For the text-containing cell, return its midpoint in (x, y) coordinate format. 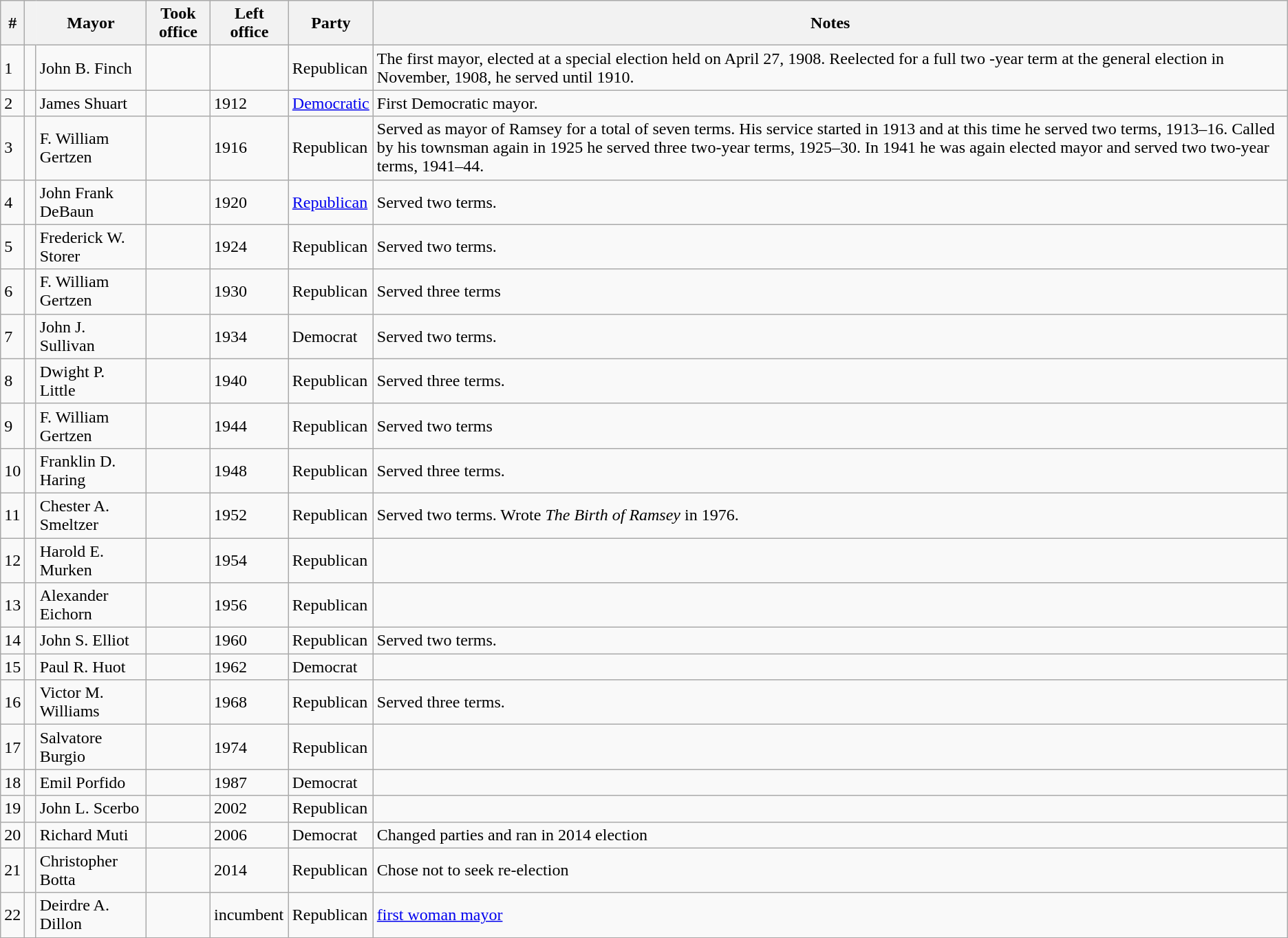
3 (12, 148)
John J. Sullivan (91, 336)
1924 (249, 246)
21 (12, 870)
1916 (249, 148)
Dwight P. Little (91, 381)
1944 (249, 425)
1962 (249, 667)
1974 (249, 747)
4 (12, 202)
Served three terms (830, 292)
Deirdre A. Dillon (91, 915)
8 (12, 381)
11 (12, 515)
Changed parties and ran in 2014 election (830, 835)
9 (12, 425)
Salvatore Burgio (91, 747)
17 (12, 747)
1 (12, 67)
1930 (249, 292)
Mayor (91, 23)
12 (12, 560)
18 (12, 782)
Paul R. Huot (91, 667)
1934 (249, 336)
1948 (249, 471)
5 (12, 246)
1987 (249, 782)
20 (12, 835)
Notes (830, 23)
Took office (178, 23)
Served two terms (830, 425)
1952 (249, 515)
# (12, 23)
2002 (249, 809)
Chester A. Smeltzer (91, 515)
22 (12, 915)
Emil Porfido (91, 782)
16 (12, 702)
Party (330, 23)
1920 (249, 202)
Richard Muti (91, 835)
14 (12, 641)
John Frank DeBaun (91, 202)
First Democratic mayor. (830, 103)
13 (12, 606)
Democratic (330, 103)
James Shuart (91, 103)
10 (12, 471)
1956 (249, 606)
incumbent (249, 915)
1968 (249, 702)
Left office (249, 23)
19 (12, 809)
John L. Scerbo (91, 809)
Franklin D. Haring (91, 471)
Alexander Eichorn (91, 606)
John B. Finch (91, 67)
2006 (249, 835)
2014 (249, 870)
first woman mayor (830, 915)
15 (12, 667)
1960 (249, 641)
Chose not to seek re-election (830, 870)
Served two terms. Wrote The Birth of Ramsey in 1976. (830, 515)
Victor M. Williams (91, 702)
2 (12, 103)
1912 (249, 103)
John S. Elliot (91, 641)
Frederick W. Storer (91, 246)
Christopher Botta (91, 870)
1954 (249, 560)
6 (12, 292)
1940 (249, 381)
Harold E. Murken (91, 560)
7 (12, 336)
